Return the [x, y] coordinate for the center point of the cell that contains the specified text.  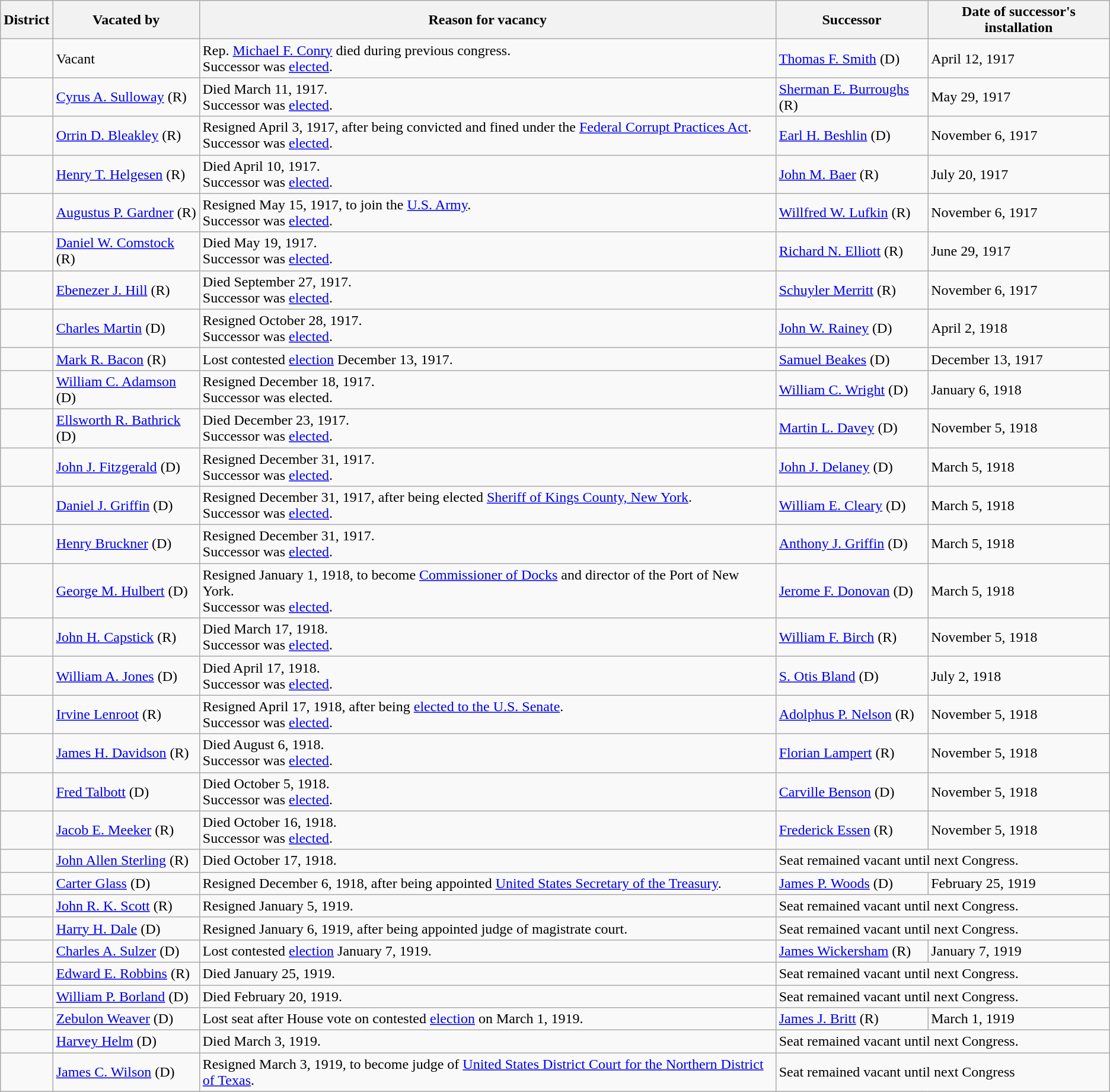
December 13, 1917 [1019, 359]
James Wickersham (R) [851, 951]
Fred Talbott (D) [126, 791]
Sherman E. Burroughs (R) [851, 97]
Lost contested election December 13, 1917. [487, 359]
Cyrus A. Sulloway (R) [126, 97]
Died March 17, 1918.Successor was elected. [487, 637]
March 1, 1919 [1019, 1019]
William A. Jones (D) [126, 676]
Resigned December 6, 1918, after being appointed United States Secretary of the Treasury. [487, 883]
Irvine Lenroot (R) [126, 714]
John J. Fitzgerald (D) [126, 466]
Date of successor's installation [1019, 20]
Florian Lampert (R) [851, 753]
Zebulon Weaver (D) [126, 1019]
Died October 17, 1918. [487, 861]
Edward E. Robbins (R) [126, 973]
William F. Birch (R) [851, 637]
James P. Woods (D) [851, 883]
Richard N. Elliott (R) [851, 251]
James J. Britt (R) [851, 1019]
Jacob E. Meeker (R) [126, 830]
Resigned April 3, 1917, after being convicted and fined under the Federal Corrupt Practices Act.Successor was elected. [487, 135]
John Allen Sterling (R) [126, 861]
Died October 16, 1918.Successor was elected. [487, 830]
Martin L. Davey (D) [851, 428]
Vacated by [126, 20]
January 6, 1918 [1019, 389]
John W. Rainey (D) [851, 329]
July 20, 1917 [1019, 174]
S. Otis Bland (D) [851, 676]
Earl H. Beshlin (D) [851, 135]
Henry T. Helgesen (R) [126, 174]
Died May 19, 1917.Successor was elected. [487, 251]
Lost contested election January 7, 1919. [487, 951]
William P. Borland (D) [126, 996]
Resigned October 28, 1917.Successor was elected. [487, 329]
Mark R. Bacon (R) [126, 359]
Died February 20, 1919. [487, 996]
Died April 17, 1918.Successor was elected. [487, 676]
William C. Adamson (D) [126, 389]
Successor [851, 20]
James C. Wilson (D) [126, 1072]
John R. K. Scott (R) [126, 906]
Died August 6, 1918.Successor was elected. [487, 753]
February 25, 1919 [1019, 883]
Daniel W. Comstock (R) [126, 251]
Jerome F. Donovan (D) [851, 591]
Vacant [126, 58]
Resigned January 6, 1919, after being appointed judge of magistrate court. [487, 928]
George M. Hulbert (D) [126, 591]
Willfred W. Lufkin (R) [851, 212]
Ellsworth R. Bathrick (D) [126, 428]
Carter Glass (D) [126, 883]
Lost seat after House vote on contested election on March 1, 1919. [487, 1019]
Resigned January 1, 1918, to become Commissioner of Docks and director of the Port of New York.Successor was elected. [487, 591]
Rep. Michael F. Conry died during previous congress.Successor was elected. [487, 58]
Henry Bruckner (D) [126, 545]
April 2, 1918 [1019, 329]
July 2, 1918 [1019, 676]
Died December 23, 1917.Successor was elected. [487, 428]
District [27, 20]
May 29, 1917 [1019, 97]
Charles A. Sulzer (D) [126, 951]
Died March 11, 1917.Successor was elected. [487, 97]
Augustus P. Gardner (R) [126, 212]
Died March 3, 1919. [487, 1042]
Resigned March 3, 1919, to become judge of United States District Court for the Northern District of Texas. [487, 1072]
Harry H. Dale (D) [126, 928]
Died September 27, 1917.Successor was elected. [487, 289]
Carville Benson (D) [851, 791]
Harvey Helm (D) [126, 1042]
Daniel J. Griffin (D) [126, 505]
Thomas F. Smith (D) [851, 58]
John H. Capstick (R) [126, 637]
Resigned January 5, 1919. [487, 906]
John J. Delaney (D) [851, 466]
Charles Martin (D) [126, 329]
January 7, 1919 [1019, 951]
Resigned April 17, 1918, after being elected to the U.S. Senate.Successor was elected. [487, 714]
James H. Davidson (R) [126, 753]
Adolphus P. Nelson (R) [851, 714]
April 12, 1917 [1019, 58]
Seat remained vacant until next Congress [943, 1072]
Schuyler Merritt (R) [851, 289]
Died October 5, 1918.Successor was elected. [487, 791]
John M. Baer (R) [851, 174]
Died January 25, 1919. [487, 973]
Reason for vacancy [487, 20]
Samuel Beakes (D) [851, 359]
Orrin D. Bleakley (R) [126, 135]
June 29, 1917 [1019, 251]
William C. Wright (D) [851, 389]
Ebenezer J. Hill (R) [126, 289]
Died April 10, 1917.Successor was elected. [487, 174]
Resigned May 15, 1917, to join the U.S. Army.Successor was elected. [487, 212]
Resigned December 18, 1917.Successor was elected. [487, 389]
Frederick Essen (R) [851, 830]
Resigned December 31, 1917, after being elected Sheriff of Kings County, New York.Successor was elected. [487, 505]
Anthony J. Griffin (D) [851, 545]
William E. Cleary (D) [851, 505]
